Find where the given text appears and provide that cell's center as [X, Y] coordinate. 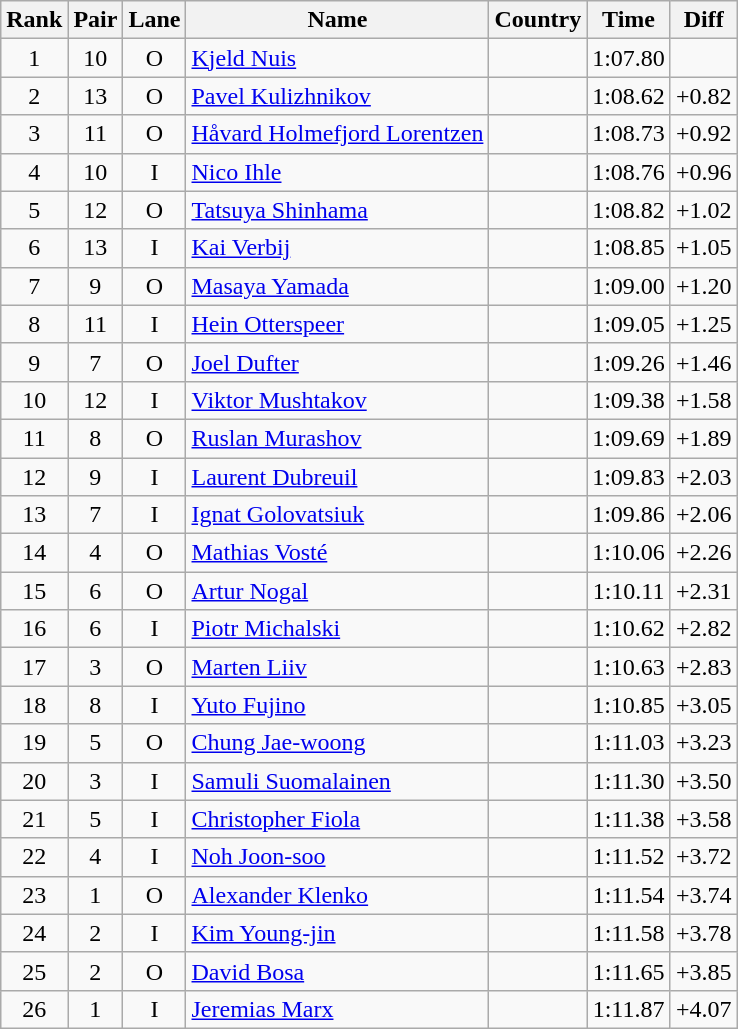
+2.06 [704, 515]
+1.58 [704, 400]
Yuto Fujino [338, 705]
+0.92 [704, 134]
1:09.00 [629, 286]
+3.85 [704, 971]
23 [34, 895]
Kim Young-jin [338, 933]
1:11.65 [629, 971]
+2.83 [704, 667]
+3.78 [704, 933]
Piotr Michalski [338, 629]
+2.03 [704, 477]
+3.58 [704, 819]
Jeremias Marx [338, 1009]
David Bosa [338, 971]
+1.25 [704, 324]
+3.72 [704, 857]
Kai Verbij [338, 248]
Tatsuya Shinhama [338, 210]
1:07.80 [629, 58]
1:11.38 [629, 819]
Rank [34, 20]
Marten Liiv [338, 667]
Pair [96, 20]
Kjeld Nuis [338, 58]
1:10.85 [629, 705]
18 [34, 705]
15 [34, 591]
1:11.30 [629, 781]
Viktor Mushtakov [338, 400]
1:09.86 [629, 515]
1:08.73 [629, 134]
+1.05 [704, 248]
+2.31 [704, 591]
1:09.05 [629, 324]
1:08.82 [629, 210]
1:08.76 [629, 172]
Mathias Vosté [338, 553]
1:09.69 [629, 438]
1:09.26 [629, 362]
+2.82 [704, 629]
+1.89 [704, 438]
19 [34, 743]
Ruslan Murashov [338, 438]
21 [34, 819]
+1.46 [704, 362]
1:09.38 [629, 400]
Diff [704, 20]
+3.23 [704, 743]
Time [629, 20]
16 [34, 629]
17 [34, 667]
1:11.58 [629, 933]
Christopher Fiola [338, 819]
Masaya Yamada [338, 286]
1:11.54 [629, 895]
22 [34, 857]
25 [34, 971]
+3.50 [704, 781]
+1.02 [704, 210]
Lane [154, 20]
Name [338, 20]
1:10.62 [629, 629]
1:11.87 [629, 1009]
14 [34, 553]
Ignat Golovatsiuk [338, 515]
1:10.11 [629, 591]
Laurent Dubreuil [338, 477]
Pavel Kulizhnikov [338, 96]
+1.20 [704, 286]
20 [34, 781]
+0.82 [704, 96]
+4.07 [704, 1009]
1:11.52 [629, 857]
Hein Otterspeer [338, 324]
Country [538, 20]
Nico Ihle [338, 172]
Håvard Holmefjord Lorentzen [338, 134]
Alexander Klenko [338, 895]
1:11.03 [629, 743]
1:08.85 [629, 248]
1:10.06 [629, 553]
+3.74 [704, 895]
1:10.63 [629, 667]
+0.96 [704, 172]
Noh Joon-soo [338, 857]
Joel Dufter [338, 362]
26 [34, 1009]
Chung Jae-woong [338, 743]
Samuli Suomalainen [338, 781]
Artur Nogal [338, 591]
24 [34, 933]
1:08.62 [629, 96]
1:09.83 [629, 477]
+3.05 [704, 705]
+2.26 [704, 553]
